Return the [X, Y] coordinate for the center point of the cell that contains the specified text.  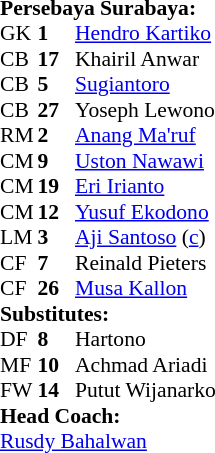
2 [57, 135]
MF [19, 365]
14 [57, 391]
17 [57, 59]
27 [57, 110]
3 [57, 237]
5 [57, 85]
DF [19, 339]
26 [57, 289]
FW [19, 391]
10 [57, 365]
7 [57, 263]
RM [19, 135]
GK [19, 33]
12 [57, 212]
8 [57, 339]
LM [19, 237]
1 [57, 33]
9 [57, 161]
19 [57, 187]
